For the text-containing cell, return its midpoint in (X, Y) coordinate format. 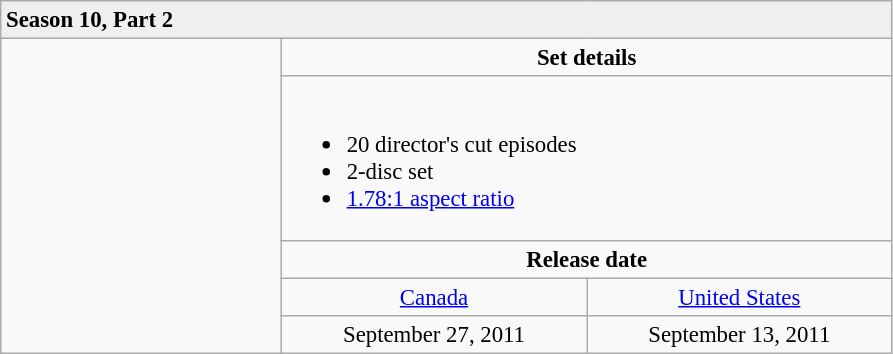
September 13, 2011 (740, 334)
Season 10, Part 2 (446, 20)
Canada (434, 297)
September 27, 2011 (434, 334)
United States (740, 297)
20 director's cut episodes2-disc set1.78:1 aspect ratio (586, 158)
Set details (586, 58)
Release date (586, 259)
